Detect which cell encompasses the target text, then output its [x, y] center coordinate. 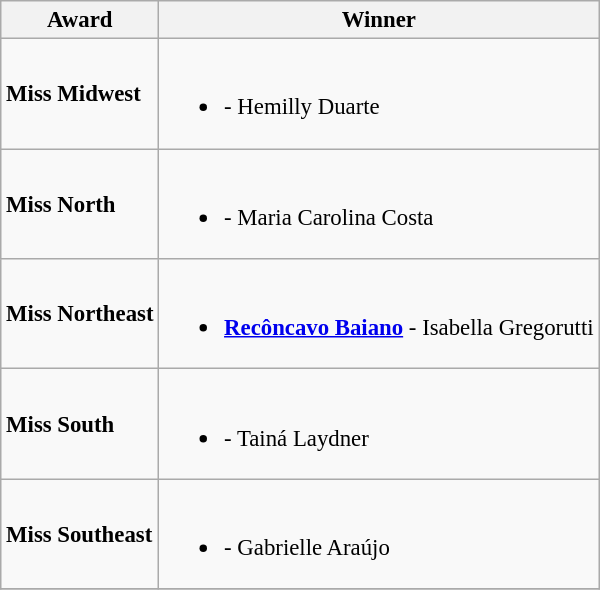
Miss Northeast [80, 314]
Award [80, 20]
Miss Midwest [80, 94]
Miss Southeast [80, 534]
- Hemilly Duarte [379, 94]
Miss South [80, 424]
Winner [379, 20]
- Gabrielle Araújo [379, 534]
- Maria Carolina Costa [379, 204]
Miss North [80, 204]
Recôncavo Baiano - Isabella Gregorutti [379, 314]
- Tainá Laydner [379, 424]
